Output the (x, y) coordinate of the center of the cell containing the given text.  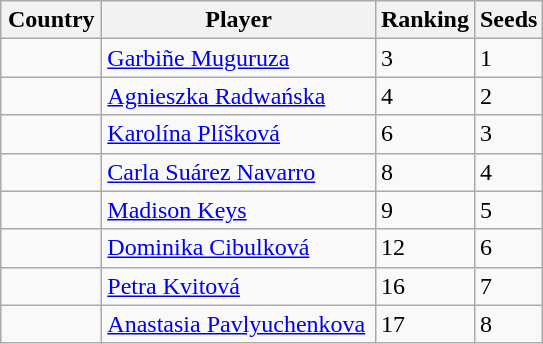
Carla Suárez Navarro (239, 172)
16 (424, 286)
Seeds (508, 20)
Garbiñe Muguruza (239, 58)
Anastasia Pavlyuchenkova (239, 324)
12 (424, 248)
Player (239, 20)
Ranking (424, 20)
Country (52, 20)
Madison Keys (239, 210)
1 (508, 58)
Dominika Cibulková (239, 248)
2 (508, 96)
7 (508, 286)
Karolína Plíšková (239, 134)
9 (424, 210)
Agnieszka Radwańska (239, 96)
5 (508, 210)
17 (424, 324)
Petra Kvitová (239, 286)
